Scan for the cell matching the given text and deliver its [X, Y] coordinate at center. 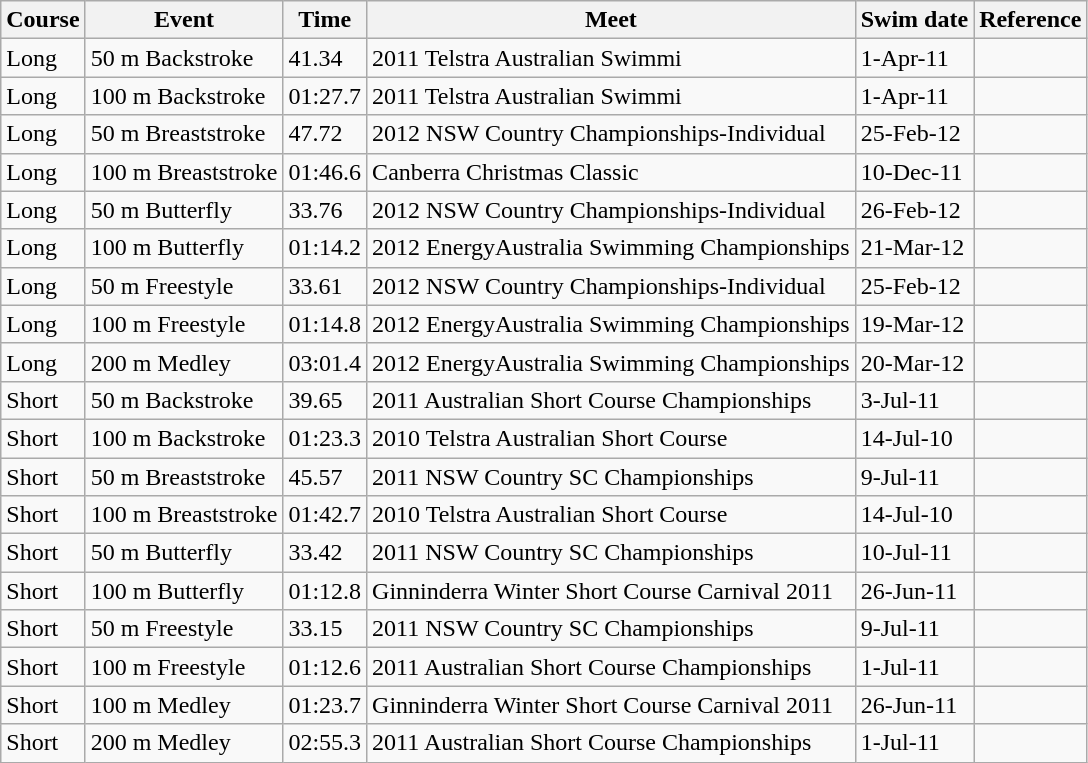
47.72 [325, 134]
33.76 [325, 210]
20-Mar-12 [914, 362]
01:12.8 [325, 591]
03:01.4 [325, 362]
01:27.7 [325, 96]
33.15 [325, 629]
Time [325, 20]
26-Feb-12 [914, 210]
33.42 [325, 553]
Swim date [914, 20]
Meet [612, 20]
01:14.8 [325, 324]
Canberra Christmas Classic [612, 172]
41.34 [325, 58]
10-Dec-11 [914, 172]
01:46.6 [325, 172]
02:55.3 [325, 743]
3-Jul-11 [914, 400]
Reference [1030, 20]
100 m Medley [184, 705]
01:12.6 [325, 667]
01:23.3 [325, 438]
33.61 [325, 286]
Course [43, 20]
21-Mar-12 [914, 248]
01:23.7 [325, 705]
19-Mar-12 [914, 324]
10-Jul-11 [914, 553]
Event [184, 20]
45.57 [325, 477]
01:14.2 [325, 248]
01:42.7 [325, 515]
39.65 [325, 400]
